Determine the (X, Y) coordinate at the center of the cell enclosing the given text.  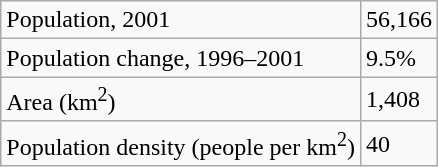
56,166 (398, 20)
40 (398, 144)
Area (km2) (181, 100)
9.5% (398, 58)
1,408 (398, 100)
Population density (people per km2) (181, 144)
Population change, 1996–2001 (181, 58)
Population, 2001 (181, 20)
